Output the [x, y] coordinate of the center of the cell containing the given text.  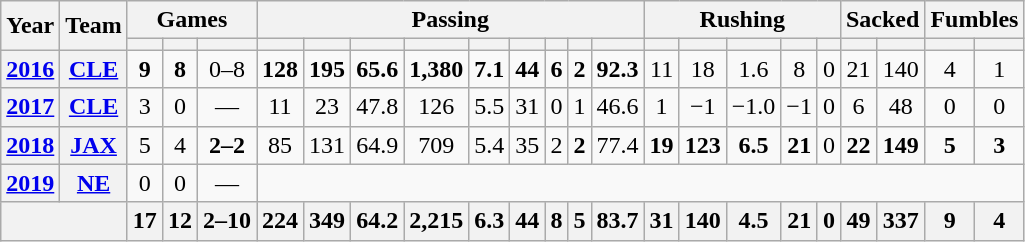
Team [94, 26]
12 [180, 221]
2018 [30, 145]
337 [901, 221]
123 [702, 145]
85 [280, 145]
5.5 [490, 107]
2016 [30, 69]
2–10 [226, 221]
18 [702, 69]
1,380 [436, 69]
224 [280, 221]
46.6 [618, 107]
2–2 [226, 145]
−1.0 [754, 107]
6.5 [754, 145]
349 [328, 221]
48 [901, 107]
6.3 [490, 221]
35 [528, 145]
23 [328, 107]
126 [436, 107]
64.9 [378, 145]
1.6 [754, 69]
7.1 [490, 69]
Rushing [742, 20]
Year [30, 26]
128 [280, 69]
Sacked [882, 20]
JAX [94, 145]
4.5 [754, 221]
64.2 [378, 221]
NE [94, 183]
2,215 [436, 221]
Fumbles [974, 20]
131 [328, 145]
709 [436, 145]
149 [901, 145]
5.4 [490, 145]
22 [858, 145]
2019 [30, 183]
195 [328, 69]
2017 [30, 107]
77.4 [618, 145]
0–8 [226, 69]
92.3 [618, 69]
19 [662, 145]
83.7 [618, 221]
Games [192, 20]
Passing [451, 20]
17 [144, 221]
49 [858, 221]
47.8 [378, 107]
65.6 [378, 69]
